Provide the [X, Y] coordinate of the cell's center where the given text is located.  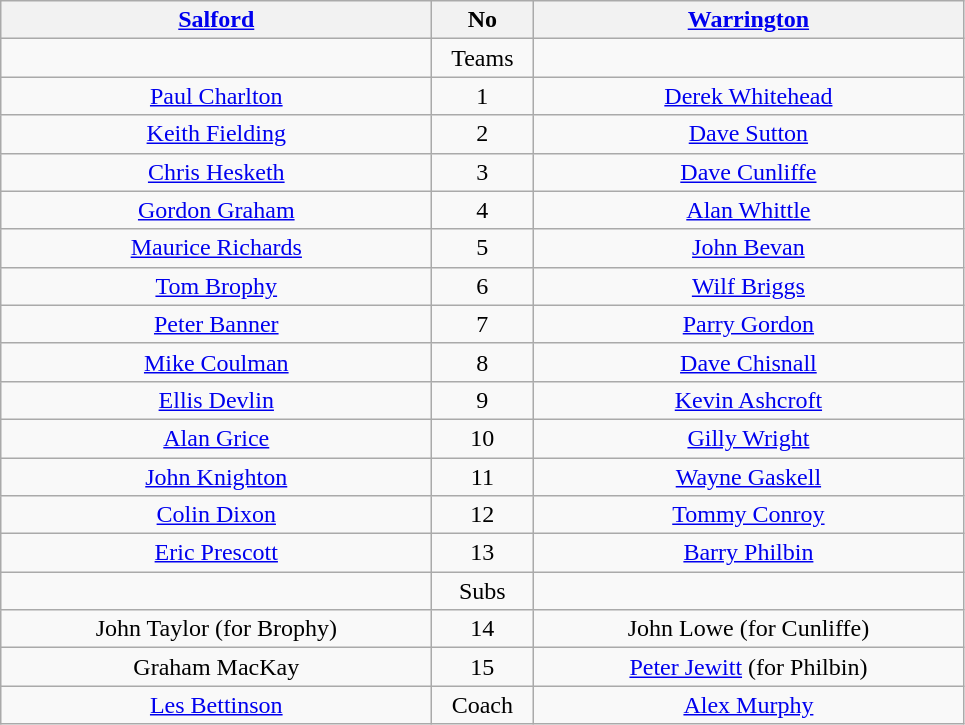
14 [482, 629]
Wayne Gaskell [748, 477]
Keith Fielding [216, 134]
Parry Gordon [748, 324]
Tom Brophy [216, 286]
Ellis Devlin [216, 400]
Gordon Graham [216, 210]
6 [482, 286]
1 [482, 96]
Gilly Wright [748, 438]
Wilf Briggs [748, 286]
Salford [216, 20]
3 [482, 172]
No [482, 20]
Teams [482, 58]
Graham MacKay [216, 667]
Alex Murphy [748, 705]
15 [482, 667]
Eric Prescott [216, 553]
13 [482, 553]
Dave Sutton [748, 134]
Kevin Ashcroft [748, 400]
Derek Whitehead [748, 96]
Mike Coulman [216, 362]
Dave Chisnall [748, 362]
9 [482, 400]
Barry Philbin [748, 553]
Alan Whittle [748, 210]
Coach [482, 705]
Alan Grice [216, 438]
Colin Dixon [216, 515]
Tommy Conroy [748, 515]
Peter Jewitt (for Philbin) [748, 667]
4 [482, 210]
Subs [482, 591]
John Knighton [216, 477]
Warrington [748, 20]
John Lowe (for Cunliffe) [748, 629]
8 [482, 362]
5 [482, 248]
11 [482, 477]
7 [482, 324]
Maurice Richards [216, 248]
Dave Cunliffe [748, 172]
Les Bettinson [216, 705]
12 [482, 515]
2 [482, 134]
Peter Banner [216, 324]
10 [482, 438]
Chris Hesketh [216, 172]
John Taylor (for Brophy) [216, 629]
John Bevan [748, 248]
Paul Charlton [216, 96]
